Provide the (X, Y) coordinate of the cell's center where the given text is located.  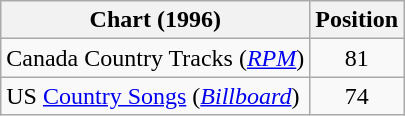
74 (357, 96)
81 (357, 58)
US Country Songs (Billboard) (156, 96)
Canada Country Tracks (RPM) (156, 58)
Position (357, 20)
Chart (1996) (156, 20)
